Provide the [X, Y] coordinate of the cell's center where the given text is located.  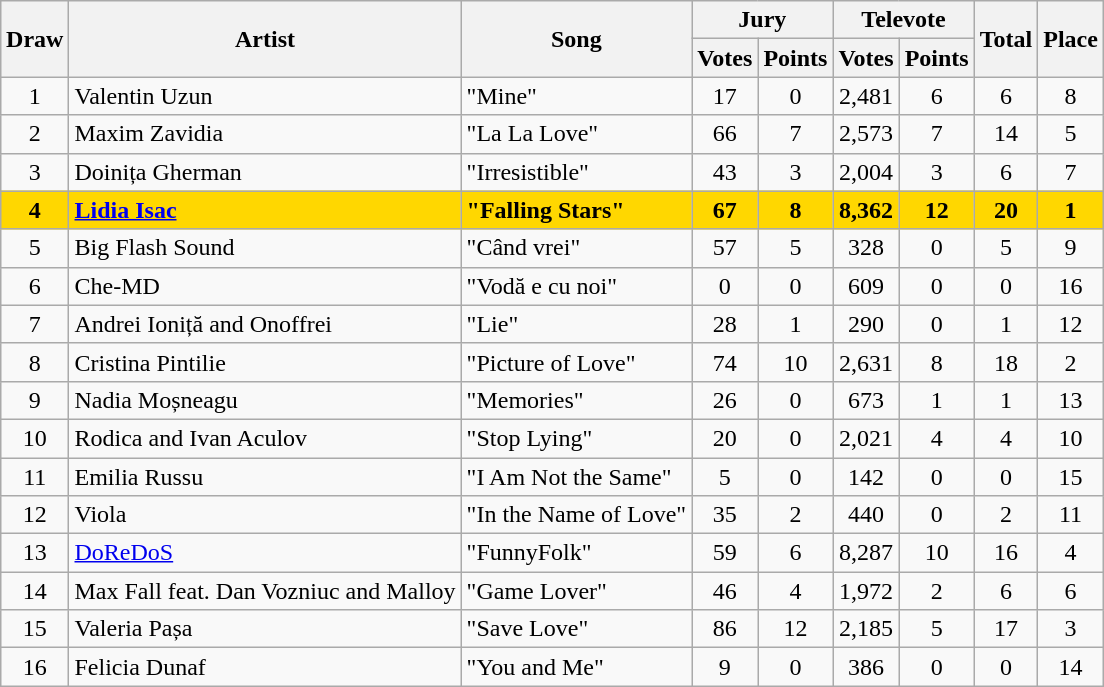
Jury [762, 20]
Doinița Gherman [265, 172]
Valeria Pașa [265, 629]
8,362 [866, 210]
86 [725, 629]
"Irresistible" [576, 172]
Viola [265, 515]
2,481 [866, 96]
Total [1006, 39]
26 [725, 400]
609 [866, 286]
Cristina Pintilie [265, 362]
"FunnyFolk" [576, 553]
Nadia Moșneagu [265, 400]
Big Flash Sound [265, 248]
"Save Love" [576, 629]
Draw [35, 39]
673 [866, 400]
Max Fall feat. Dan Vozniuc and Malloy [265, 591]
"Vodă e cu noi" [576, 286]
28 [725, 324]
"Memories" [576, 400]
8,287 [866, 553]
Maxim Zavidia [265, 134]
Valentin Uzun [265, 96]
"Picture of Love" [576, 362]
66 [725, 134]
46 [725, 591]
35 [725, 515]
"You and Me" [576, 667]
"Mine" [576, 96]
"Stop Lying" [576, 438]
2,573 [866, 134]
57 [725, 248]
"I Am Not the Same" [576, 477]
74 [725, 362]
"Lie" [576, 324]
Andrei Ioniță and Onoffrei [265, 324]
386 [866, 667]
"Când vrei" [576, 248]
2,004 [866, 172]
18 [1006, 362]
"La La Love" [576, 134]
Song [576, 39]
Place [1071, 39]
2,021 [866, 438]
2,631 [866, 362]
43 [725, 172]
Emilia Russu [265, 477]
"Falling Stars" [576, 210]
DoReDoS [265, 553]
440 [866, 515]
Felicia Dunaf [265, 667]
328 [866, 248]
Artist [265, 39]
2,185 [866, 629]
Lidia Isac [265, 210]
Rodica and Ivan Aculov [265, 438]
290 [866, 324]
Che-MD [265, 286]
59 [725, 553]
"In the Name of Love" [576, 515]
"Game Lover" [576, 591]
142 [866, 477]
1,972 [866, 591]
67 [725, 210]
Televote [904, 20]
